Determine the [x, y] coordinate at the center of the cell enclosing the given text.  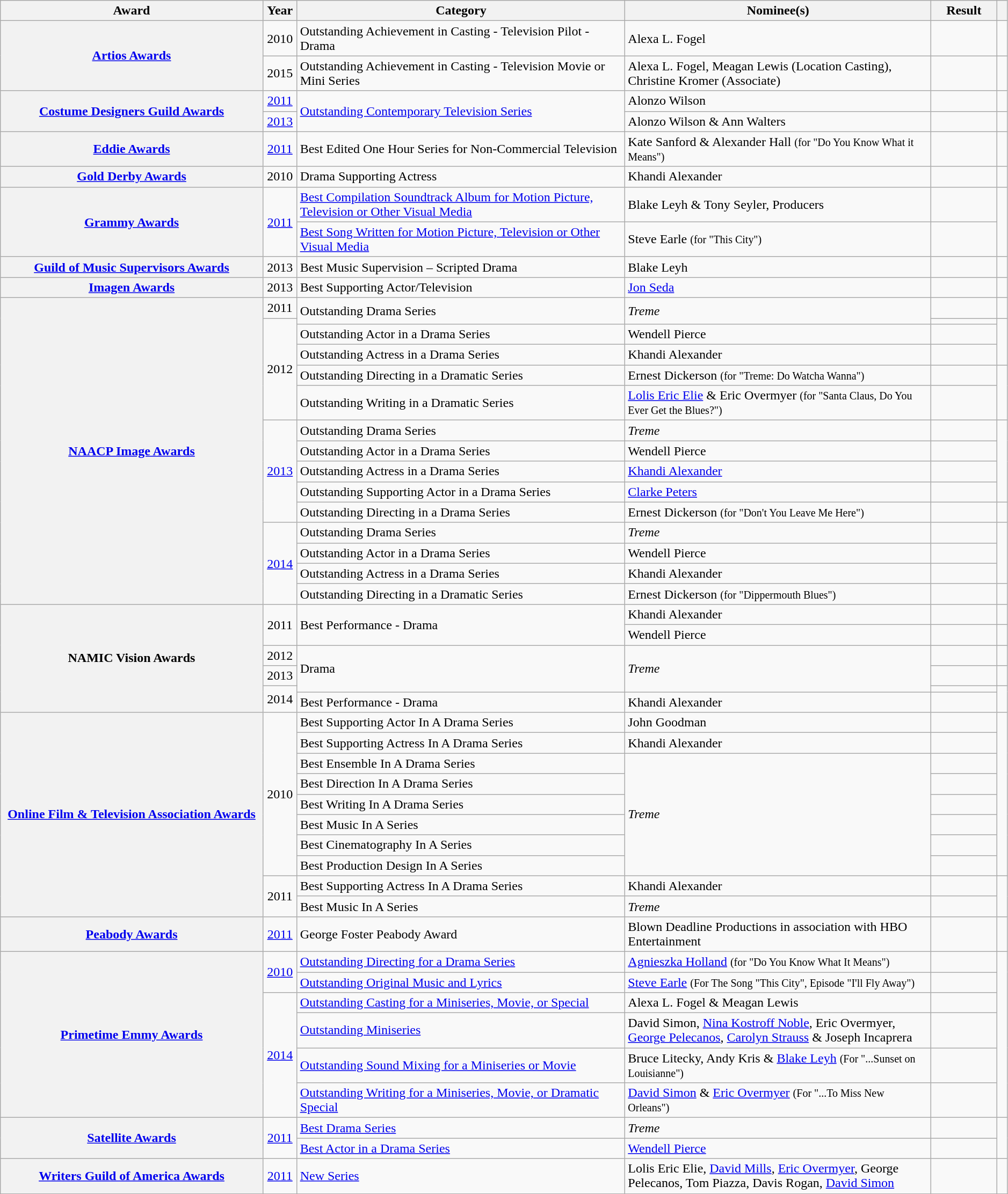
George Foster Peabody Award [461, 934]
Nominee(s) [778, 11]
Lolis Eric Elie, David Mills, Eric Overmyer, George Pelecanos, Tom Piazza, Davis Rogan, David Simon [778, 1176]
Outstanding Achievement in Casting - Television Pilot - Drama [461, 39]
Guild of Music Supervisors Awards [132, 267]
Blown Deadline Productions in association with HBO Entertainment [778, 934]
Steve Earle (For The Song "This City", Episode "I'll Fly Away") [778, 982]
Ernest Dickerson (for "Dippermouth Blues") [778, 594]
Best Music Supervision – Scripted Drama [461, 267]
Alonzo Wilson & Ann Walters [778, 121]
Grammy Awards [132, 222]
Result [964, 11]
NAMIC Vision Awards [132, 658]
Outstanding Casting for a Miniseries, Movie, or Special [461, 1003]
NAACP Image Awards [132, 451]
Drama [461, 669]
Year [280, 11]
Clarke Peters [778, 492]
Outstanding Directing for a Drama Series [461, 962]
Kate Sanford & Alexander Hall (for "Do You Know What it Means") [778, 149]
David Simon, Nina Kostroff Noble, Eric Overmyer, George Pelecanos, Carolyn Strauss & Joseph Incaprera [778, 1031]
Best Supporting Actor/Television [461, 287]
Agnieszka Holland (for "Do You Know What It Means") [778, 962]
Satellite Awards [132, 1138]
Imagen Awards [132, 287]
Best Supporting Actor In A Drama Series [461, 723]
Blake Leyh & Tony Seyler, Producers [778, 204]
Best Cinematography In A Series [461, 845]
2015 [280, 73]
Outstanding Writing in a Dramatic Series [461, 403]
Online Film & Television Association Awards [132, 815]
Gold Derby Awards [132, 177]
Alexa L. Fogel [778, 39]
Outstanding Achievement in Casting - Television Movie or Mini Series [461, 73]
Outstanding Miniseries [461, 1031]
Costume Designers Guild Awards [132, 111]
Writers Guild of America Awards [132, 1176]
Best Production Design In A Series [461, 865]
David Simon & Eric Overmyer (For "...To Miss New Orleans") [778, 1101]
Primetime Emmy Awards [132, 1034]
Best Song Written for Motion Picture, Television or Other Visual Media [461, 239]
Best Edited One Hour Series for Non-Commercial Television [461, 149]
John Goodman [778, 723]
Drama Supporting Actress [461, 177]
Peabody Awards [132, 934]
Alexa L. Fogel, Meagan Lewis (Location Casting), Christine Kromer (Associate) [778, 73]
Alexa L. Fogel & Meagan Lewis [778, 1003]
Blake Leyh [778, 267]
Jon Seda [778, 287]
Outstanding Writing for a Miniseries, Movie, or Dramatic Special [461, 1101]
Award [132, 11]
Best Ensemble In A Drama Series [461, 763]
Ernest Dickerson (for "Treme: Do Watcha Wanna") [778, 375]
New Series [461, 1176]
Steve Earle (for "This City") [778, 239]
Bruce Litecky, Andy Kris & Blake Leyh (For "...Sunset on Louisianne") [778, 1065]
Lolis Eric Elie & Eric Overmyer (for "Santa Claus, Do You Ever Get the Blues?") [778, 403]
Outstanding Supporting Actor in a Drama Series [461, 492]
Best Direction In A Drama Series [461, 784]
Best Writing In A Drama Series [461, 804]
Alonzo Wilson [778, 101]
Outstanding Sound Mixing for a Miniseries or Movie [461, 1065]
Best Compilation Soundtrack Album for Motion Picture, Television or Other Visual Media [461, 204]
Best Drama Series [461, 1128]
Artios Awards [132, 56]
Ernest Dickerson (for "Don't You Leave Me Here") [778, 512]
Outstanding Original Music and Lyrics [461, 982]
Outstanding Contemporary Television Series [461, 111]
Outstanding Directing in a Drama Series [461, 512]
Category [461, 11]
Best Actor in a Drama Series [461, 1148]
Eddie Awards [132, 149]
